Identify which cell holds the provided text, then report its [X, Y] central coordinate. 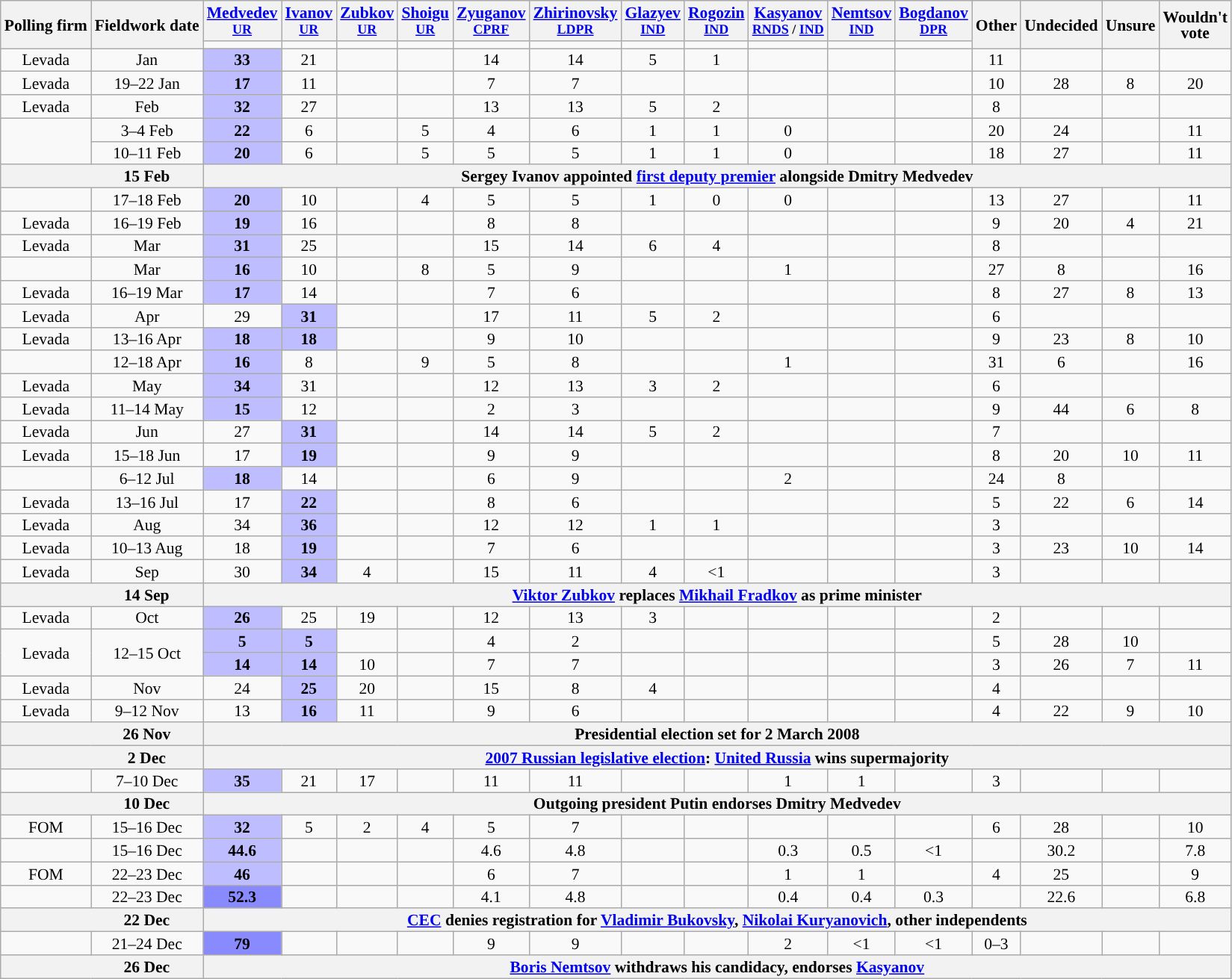
10 Dec [147, 804]
IvanovUR [309, 21]
10–13 Aug [147, 548]
12–18 Apr [147, 363]
13–16 Apr [147, 339]
0.5 [861, 850]
6–12 Jul [147, 478]
RogozinIND [716, 21]
2 Dec [147, 757]
15–18 Jun [147, 456]
0–3 [997, 944]
12–15 Oct [147, 653]
22.6 [1061, 896]
NemtsovIND [861, 21]
44.6 [242, 850]
44 [1061, 409]
26 Nov [147, 735]
21–24 Dec [147, 944]
Sergey Ivanov appointed first deputy premier alongside Dmitry Medvedev [717, 176]
46 [242, 874]
Apr [147, 315]
BogdanovDPR [934, 21]
Outgoing president Putin endorses Dmitry Medvedev [717, 804]
KasyanovRNDS / IND [788, 21]
ZyuganovCPRF [492, 21]
29 [242, 315]
33 [242, 60]
16–19 Feb [147, 223]
Feb [147, 106]
ZhirinovskyLDPR [575, 21]
3–4 Feb [147, 130]
6.8 [1195, 896]
Polling firm [46, 25]
Boris Nemtsov withdraws his candidacy, endorses Kasyanov [717, 966]
26 Dec [147, 966]
GlazyevIND [652, 21]
May [147, 385]
22 Dec [147, 920]
Jun [147, 432]
7.8 [1195, 850]
9–12 Nov [147, 711]
30 [242, 572]
30.2 [1061, 850]
2007 Russian legislative election: United Russia wins supermajority [717, 757]
52.3 [242, 896]
19–22 Jan [147, 84]
CEC denies registration for Vladimir Bukovsky, Nikolai Kuryanovich, other independents [717, 920]
14 Sep [147, 594]
79 [242, 944]
Viktor Zubkov replaces Mikhail Fradkov as prime minister [717, 594]
Presidential election set for 2 March 2008 [717, 735]
Unsure [1131, 25]
15 Feb [147, 176]
ShoiguUR [425, 21]
4.1 [492, 896]
ZubkovUR [367, 21]
35 [242, 781]
Undecided [1061, 25]
Oct [147, 618]
36 [309, 524]
MedvedevUR [242, 21]
13–16 Jul [147, 502]
17–18 Feb [147, 200]
Jan [147, 60]
10–11 Feb [147, 152]
Other [997, 25]
4.6 [492, 850]
11–14 May [147, 409]
Sep [147, 572]
16–19 Mar [147, 293]
Wouldn'tvote [1195, 25]
Fieldwork date [147, 25]
Nov [147, 687]
7–10 Dec [147, 781]
Aug [147, 524]
